Detect which cell encompasses the target text, then output its [X, Y] center coordinate. 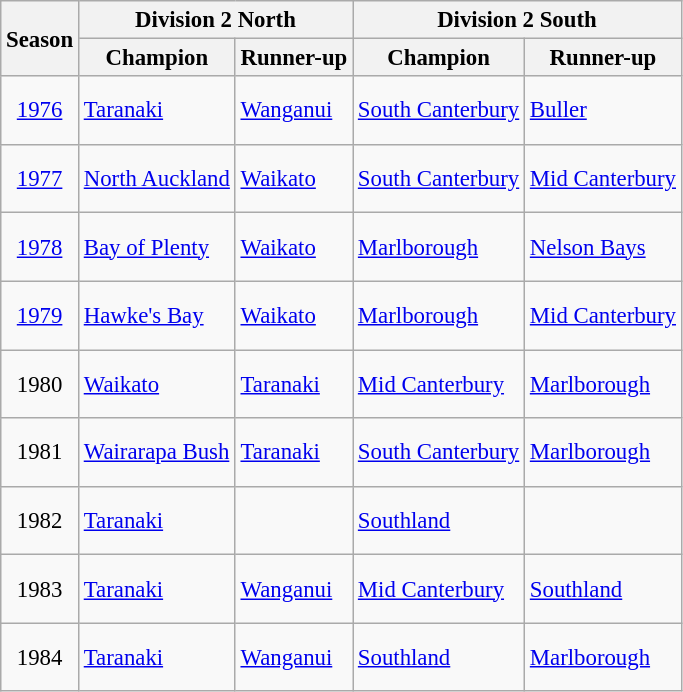
1982 [40, 520]
Division 2 South [518, 20]
1984 [40, 657]
1977 [40, 179]
1976 [40, 110]
Season [40, 38]
Nelson Bays [604, 247]
1980 [40, 384]
Wairarapa Bush [156, 452]
1979 [40, 315]
Hawke's Bay [156, 315]
North Auckland [156, 179]
Buller [604, 110]
1981 [40, 452]
1978 [40, 247]
Bay of Plenty [156, 247]
1983 [40, 589]
Division 2 North [215, 20]
